Return the [x, y] coordinate for the center point of the cell that contains the specified text.  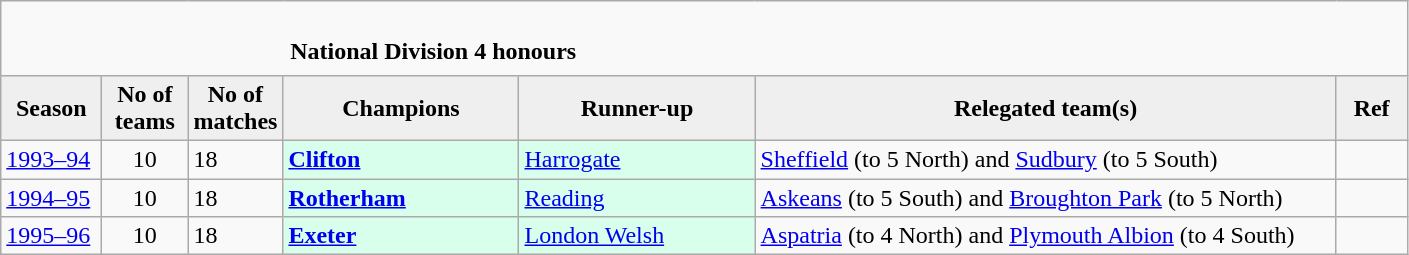
Clifton [401, 159]
Sheffield (to 5 North) and Sudbury (to 5 South) [1046, 159]
Harrogate [637, 159]
1995–96 [52, 236]
1994–95 [52, 197]
Rotherham [401, 197]
No of teams [145, 108]
Ref [1372, 108]
Runner-up [637, 108]
Season [52, 108]
Relegated team(s) [1046, 108]
Askeans (to 5 South) and Broughton Park (to 5 North) [1046, 197]
Champions [401, 108]
1993–94 [52, 159]
Reading [637, 197]
London Welsh [637, 236]
No of matches [236, 108]
Aspatria (to 4 North) and Plymouth Albion (to 4 South) [1046, 236]
Exeter [401, 236]
